For the text-containing cell, return its midpoint in [x, y] coordinate format. 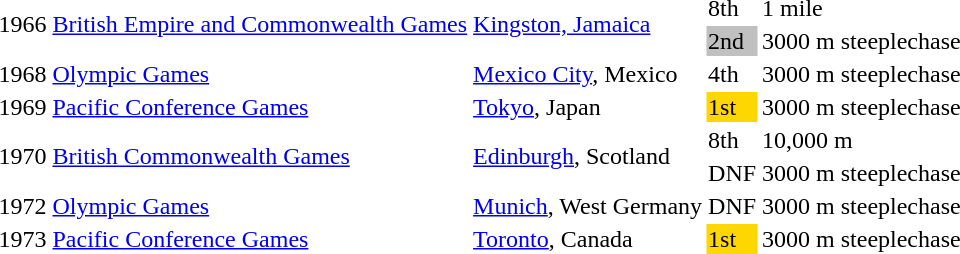
Tokyo, Japan [588, 107]
4th [732, 74]
Edinburgh, Scotland [588, 156]
2nd [732, 41]
Munich, West Germany [588, 206]
Mexico City, Mexico [588, 74]
Toronto, Canada [588, 239]
British Commonwealth Games [260, 156]
8th [732, 140]
